Detect which cell encompasses the target text, then output its [x, y] center coordinate. 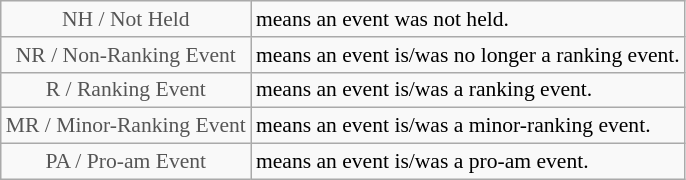
NH / Not Held [126, 19]
NR / Non-Ranking Event [126, 55]
means an event was not held. [468, 19]
means an event is/was no longer a ranking event. [468, 55]
R / Ranking Event [126, 90]
means an event is/was a ranking event. [468, 90]
PA / Pro-am Event [126, 162]
MR / Minor-Ranking Event [126, 126]
means an event is/was a minor-ranking event. [468, 126]
means an event is/was a pro-am event. [468, 162]
